From the cell containing the given text, extract its center point as (X, Y) coordinate. 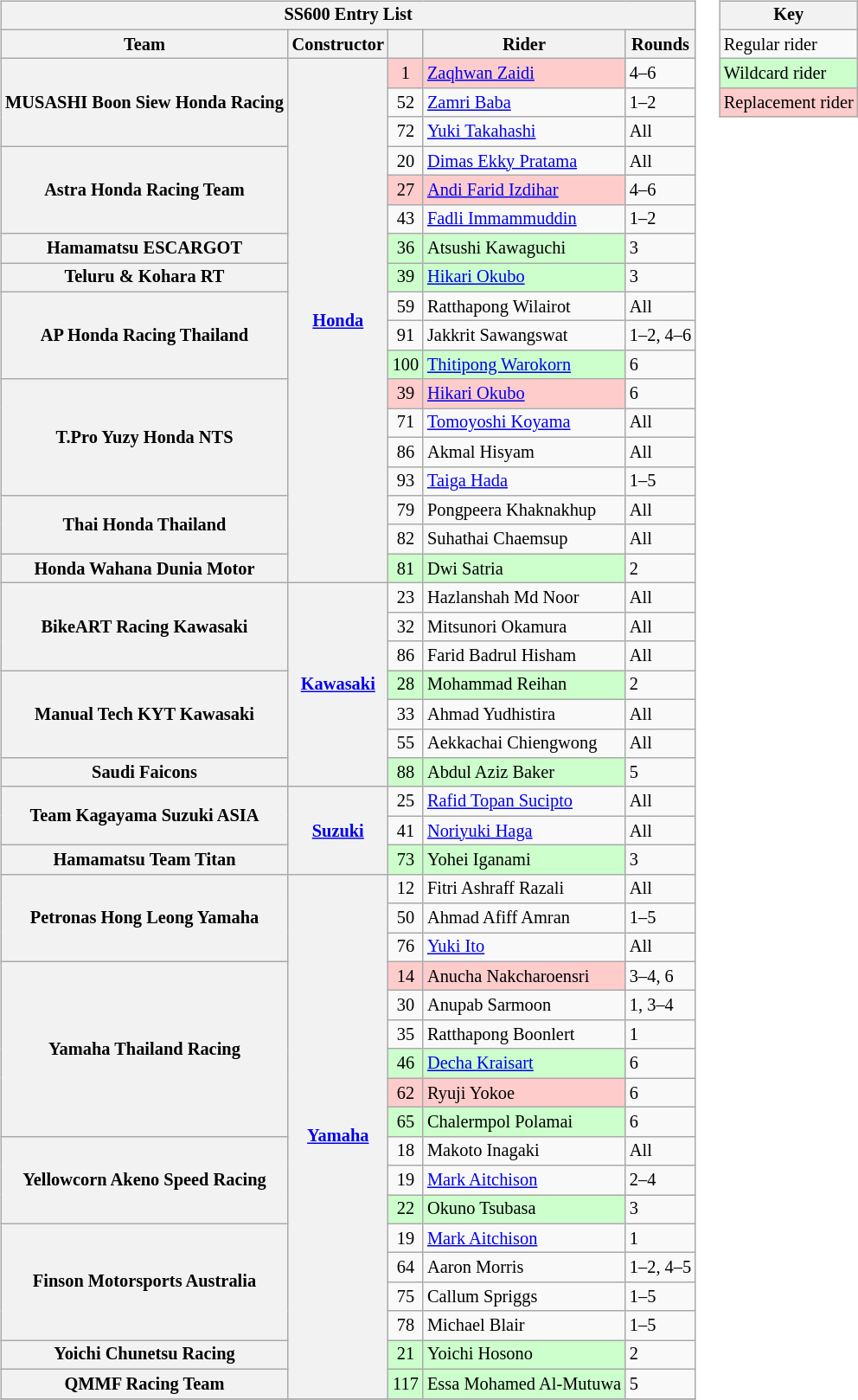
Okuno Tsubasa (524, 1210)
50 (406, 918)
Yamaha (338, 1136)
Callum Spriggs (524, 1297)
Suzuki (338, 831)
1, 3–4 (661, 1005)
59 (406, 306)
Hazlanshah Md Noor (524, 598)
Manual Tech KYT Kawasaki (144, 715)
Yuki Takahashi (524, 132)
Dwi Satria (524, 568)
Petronas Hong Leong Yamaha (144, 917)
1–2, 4–5 (661, 1268)
91 (406, 336)
36 (406, 248)
Zamri Baba (524, 103)
Anupab Sarmoon (524, 1005)
Aaron Morris (524, 1268)
82 (406, 539)
Yoichi Hosono (524, 1355)
Hamamatsu ESCARGOT (144, 248)
MUSASHI Boon Siew Honda Racing (144, 102)
Fadli Immammuddin (524, 219)
Yuki Ito (524, 947)
Wildcard rider (789, 74)
Yohei Iganami (524, 860)
Saudi Faicons (144, 773)
18 (406, 1151)
30 (406, 1005)
72 (406, 132)
65 (406, 1122)
76 (406, 947)
73 (406, 860)
Farid Badrul Hisham (524, 656)
12 (406, 889)
Rounds (661, 44)
Yoichi Chunetsu Racing (144, 1355)
Honda (338, 321)
Ratthapong Boonlert (524, 1035)
25 (406, 801)
43 (406, 219)
Suhathai Chaemsup (524, 539)
Team (144, 44)
Makoto Inagaki (524, 1151)
75 (406, 1297)
41 (406, 831)
Key (789, 16)
1–2, 4–6 (661, 336)
Zaqhwan Zaidi (524, 74)
21 (406, 1355)
Replacement rider (789, 103)
Honda Wahana Dunia Motor (144, 568)
Rafid Topan Sucipto (524, 801)
Teluru & Kohara RT (144, 278)
81 (406, 568)
QMMF Racing Team (144, 1384)
35 (406, 1035)
Ryuji Yokoe (524, 1093)
23 (406, 598)
Rider (524, 44)
Ahmad Afiff Amran (524, 918)
33 (406, 714)
T.Pro Yuzy Honda NTS (144, 438)
117 (406, 1384)
62 (406, 1093)
71 (406, 423)
Ratthapong Wilairot (524, 306)
28 (406, 685)
Finson Motorsports Australia (144, 1282)
Taiga Hada (524, 481)
SS600 Entry List (348, 16)
Mohammad Reihan (524, 685)
Abdul Aziz Baker (524, 773)
55 (406, 743)
AP Honda Racing Thailand (144, 336)
Aekkachai Chiengwong (524, 743)
BikeART Racing Kawasaki (144, 626)
Astra Honda Racing Team (144, 190)
Tomoyoshi Koyama (524, 423)
Essa Mohamed Al-Mutuwa (524, 1384)
14 (406, 976)
Akmal Hisyam (524, 452)
27 (406, 190)
Andi Farid Izdihar (524, 190)
Constructor (338, 44)
46 (406, 1063)
22 (406, 1210)
Anucha Nakcharoensri (524, 976)
20 (406, 161)
Jakkrit Sawangswat (524, 336)
64 (406, 1268)
Dimas Ekky Pratama (524, 161)
100 (406, 365)
Michael Blair (524, 1326)
79 (406, 511)
Thai Honda Thailand (144, 524)
Fitri Ashraff Razali (524, 889)
88 (406, 773)
32 (406, 626)
Thitipong Warokorn (524, 365)
Ahmad Yudhistira (524, 714)
3–4, 6 (661, 976)
Chalermpol Polamai (524, 1122)
Decha Kraisart (524, 1063)
Hamamatsu Team Titan (144, 860)
2–4 (661, 1180)
Yellowcorn Akeno Speed Racing (144, 1180)
93 (406, 481)
Yamaha Thailand Racing (144, 1049)
Mitsunori Okamura (524, 626)
Kawasaki (338, 685)
Noriyuki Haga (524, 831)
Team Kagayama Suzuki ASIA (144, 815)
Atsushi Kawaguchi (524, 248)
52 (406, 103)
78 (406, 1326)
Regular rider (789, 44)
Pongpeera Khaknakhup (524, 511)
